Scan for the cell matching the given text and deliver its (x, y) coordinate at center. 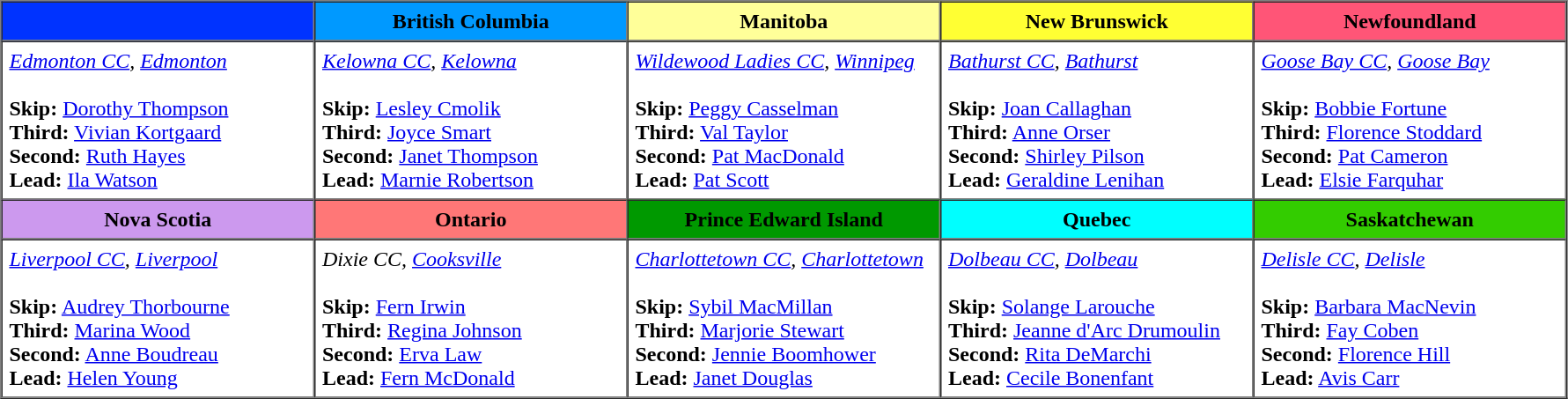
Ontario (471, 218)
Bathurst CC, Bathurst Skip: Joan Callaghan Third: Anne Orser Second: Shirley Pilson Lead: Geraldine Lenihan (1097, 120)
Delisle CC, Delisle Skip: Barbara MacNevin Third: Fay Coben Second: Florence Hill Lead: Avis Carr (1410, 319)
Liverpool CC, Liverpool Skip: Audrey Thorbourne Third: Marina Wood Second: Anne Boudreau Lead: Helen Young (158, 319)
Saskatchewan (1410, 218)
Quebec (1097, 218)
Kelowna CC, Kelowna Skip: Lesley Cmolik Third: Joyce Smart Second: Janet Thompson Lead: Marnie Robertson (471, 120)
Wildewood Ladies CC, Winnipeg Skip: Peggy Casselman Third: Val Taylor Second: Pat MacDonald Lead: Pat Scott (784, 120)
Newfoundland (1410, 21)
Prince Edward Island (784, 218)
New Brunswick (1097, 21)
Charlottetown CC, Charlottetown Skip: Sybil MacMillan Third: Marjorie Stewart Second: Jennie Boomhower Lead: Janet Douglas (784, 319)
British Columbia (471, 21)
Nova Scotia (158, 218)
Dolbeau CC, Dolbeau Skip: Solange Larouche Third: Jeanne d'Arc Drumoulin Second: Rita DeMarchi Lead: Cecile Bonenfant (1097, 319)
Goose Bay CC, Goose Bay Skip: Bobbie Fortune Third: Florence Stoddard Second: Pat Cameron Lead: Elsie Farquhar (1410, 120)
Manitoba (784, 21)
Edmonton CC, Edmonton Skip: Dorothy Thompson Third: Vivian Kortgaard Second: Ruth Hayes Lead: Ila Watson (158, 120)
Dixie CC, Cooksville Skip: Fern Irwin Third: Regina Johnson Second: Erva Law Lead: Fern McDonald (471, 319)
